Detect which cell encompasses the target text, then output its [X, Y] center coordinate. 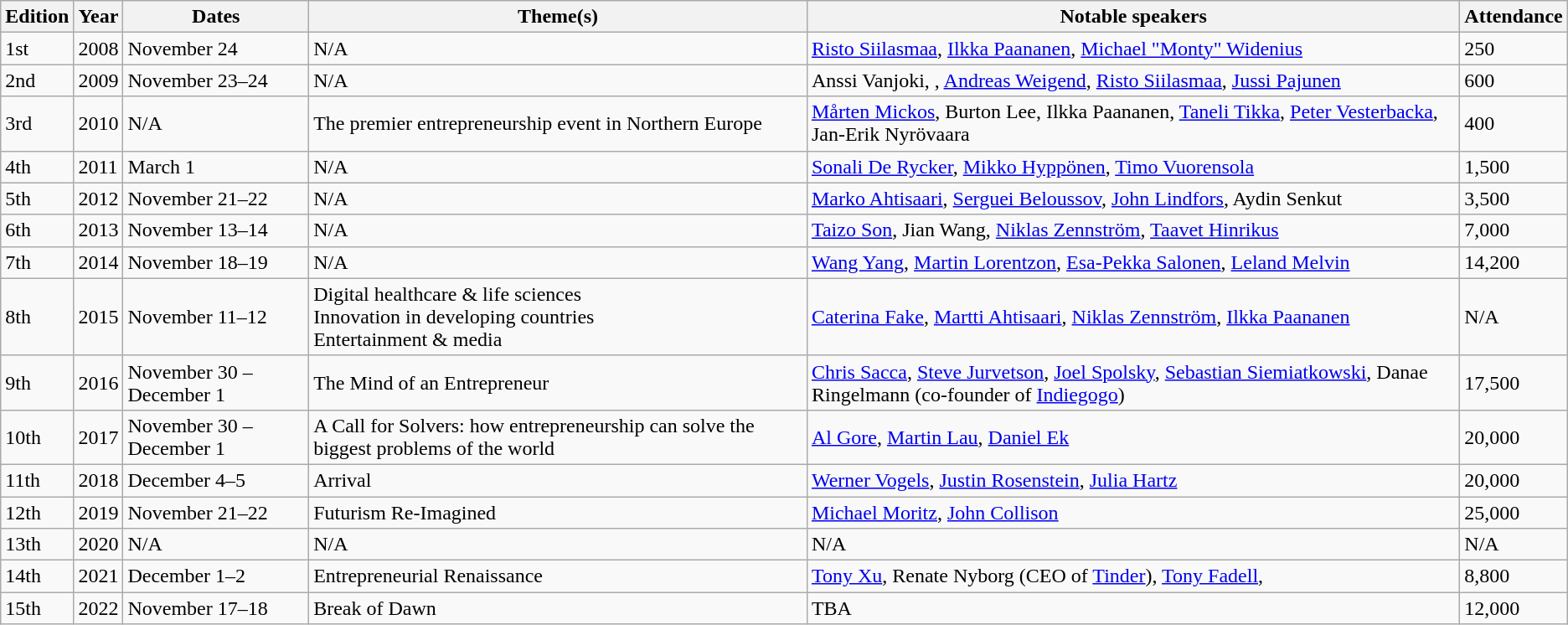
2013 [99, 230]
Al Gore, Martin Lau, Daniel Ek [1132, 437]
2012 [99, 199]
Dates [216, 17]
7,000 [1514, 230]
8,800 [1514, 576]
1,500 [1514, 167]
December 1–2 [216, 576]
Entrepreneurial Renaissance [558, 576]
2020 [99, 545]
12th [37, 512]
Break of Dawn [558, 608]
December 4–5 [216, 480]
Sonali De Rycker, Mikko Hyppönen, Timo Vuorensola [1132, 167]
2017 [99, 437]
Risto Siilasmaa, Ilkka Paananen, Michael "Monty" Widenius [1132, 49]
Mårten Mickos, Burton Lee, Ilkka Paananen, Taneli Tikka, Peter Vesterbacka, Jan-Erik Nyrövaara [1132, 124]
Edition [37, 17]
Digital healthcare & life sciencesInnovation in developing countriesEntertainment & media [558, 317]
3,500 [1514, 199]
November 11–12 [216, 317]
2010 [99, 124]
November 23–24 [216, 80]
250 [1514, 49]
Tony Xu, Renate Nyborg (CEO of Tinder), Tony Fadell, [1132, 576]
November 13–14 [216, 230]
TBA [1132, 608]
Caterina Fake, Martti Ahtisaari, Niklas Zennström, Ilkka Paananen [1132, 317]
2008 [99, 49]
12,000 [1514, 608]
17,500 [1514, 382]
Year [99, 17]
Werner Vogels, Justin Rosenstein, Julia Hartz [1132, 480]
Notable speakers [1132, 17]
2015 [99, 317]
2021 [99, 576]
6th [37, 230]
14,200 [1514, 262]
2011 [99, 167]
2014 [99, 262]
Theme(s) [558, 17]
2nd [37, 80]
2022 [99, 608]
Arrival [558, 480]
10th [37, 437]
400 [1514, 124]
4th [37, 167]
7th [37, 262]
A Call for Solvers: how entrepreneurship can solve the biggest problems of the world [558, 437]
Anssi Vanjoki, , Andreas Weigend, Risto Siilasmaa, Jussi Pajunen [1132, 80]
2019 [99, 512]
13th [37, 545]
The Mind of an Entrepreneur [558, 382]
1st [37, 49]
March 1 [216, 167]
Marko Ahtisaari, Serguei Beloussov, John Lindfors, Aydin Senkut [1132, 199]
Attendance [1514, 17]
November 17–18 [216, 608]
8th [37, 317]
9th [37, 382]
600 [1514, 80]
Chris Sacca, Steve Jurvetson, Joel Spolsky, Sebastian Siemiatkowski, Danae Ringelmann (co-founder of Indiegogo) [1132, 382]
Taizo Son, Jian Wang, Niklas Zennström, Taavet Hinrikus [1132, 230]
Michael Moritz, John Collison [1132, 512]
3rd [37, 124]
November 18–19 [216, 262]
Futurism Re-Imagined [558, 512]
2009 [99, 80]
Wang Yang, Martin Lorentzon, Esa-Pekka Salonen, Leland Melvin [1132, 262]
2016 [99, 382]
25,000 [1514, 512]
November 24 [216, 49]
2018 [99, 480]
5th [37, 199]
14th [37, 576]
15th [37, 608]
The premier entrepreneurship event in Northern Europe [558, 124]
11th [37, 480]
